Find where the given text appears and provide that cell's center as (x, y) coordinate. 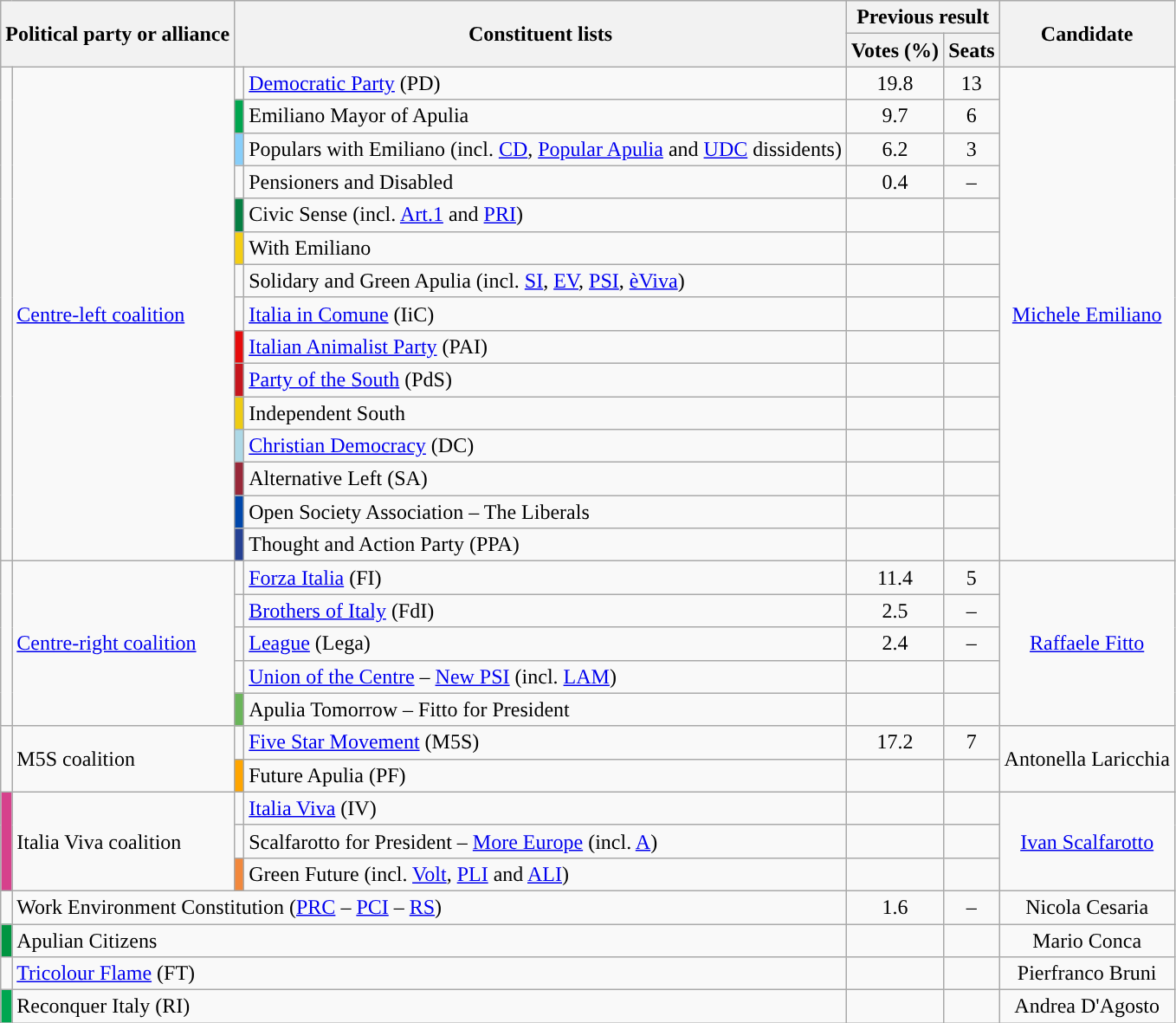
5 (972, 578)
Tricolour Flame (FT) (430, 974)
Work Environment Constitution (PRC – PCI – RS) (430, 907)
With Emiliano (546, 248)
Christian Democracy (DC) (546, 446)
Pierfranco Bruni (1087, 974)
1.6 (895, 907)
17.2 (895, 742)
Andrea D'Agosto (1087, 1007)
Pensioners and Disabled (546, 182)
13 (972, 83)
Party of the South (PdS) (546, 379)
Previous result (923, 17)
Green Future (incl. Volt, PLI and ALI) (546, 874)
Italia Viva coalition (123, 841)
Votes (%) (895, 50)
Democratic Party (PD) (546, 83)
Italian Animalist Party (PAI) (546, 346)
Seats (972, 50)
6 (972, 116)
Ivan Scalfarotto (1087, 841)
Future Apulia (PF) (546, 775)
Political party or alliance (118, 34)
19.8 (895, 83)
Reconquer Italy (RI) (430, 1007)
Centre-right coalition (123, 644)
M5S coalition (123, 759)
Centre-left coalition (123, 314)
Populars with Emiliano (incl. CD, Popular Apulia and UDC dissidents) (546, 149)
Italia Viva (IV) (546, 808)
Nicola Cesaria (1087, 907)
Raffaele Fitto (1087, 644)
Candidate (1087, 34)
9.7 (895, 116)
Independent South (546, 413)
League (Lega) (546, 644)
7 (972, 742)
Constituent lists (540, 34)
2.5 (895, 611)
Antonella Laricchia (1087, 759)
Apulian Citizens (430, 940)
0.4 (895, 182)
Brothers of Italy (FdI) (546, 611)
Civic Sense (incl. Art.1 and PRI) (546, 215)
Alternative Left (SA) (546, 479)
Five Star Movement (M5S) (546, 742)
Solidary and Green Apulia (incl. SI, EV, PSI, èViva) (546, 281)
Scalfarotto for President – More Europe (incl. A) (546, 841)
Apulia Tomorrow – Fitto for President (546, 709)
Emiliano Mayor of Apulia (546, 116)
Union of the Centre – New PSI (incl. LAM) (546, 677)
Open Society Association – The Liberals (546, 512)
6.2 (895, 149)
Thought and Action Party (PPA) (546, 545)
Forza Italia (FI) (546, 578)
Michele Emiliano (1087, 314)
Mario Conca (1087, 940)
3 (972, 149)
11.4 (895, 578)
Italia in Comune (IiC) (546, 314)
2.4 (895, 644)
